Determine the [x, y] coordinate at the center of the cell enclosing the given text.  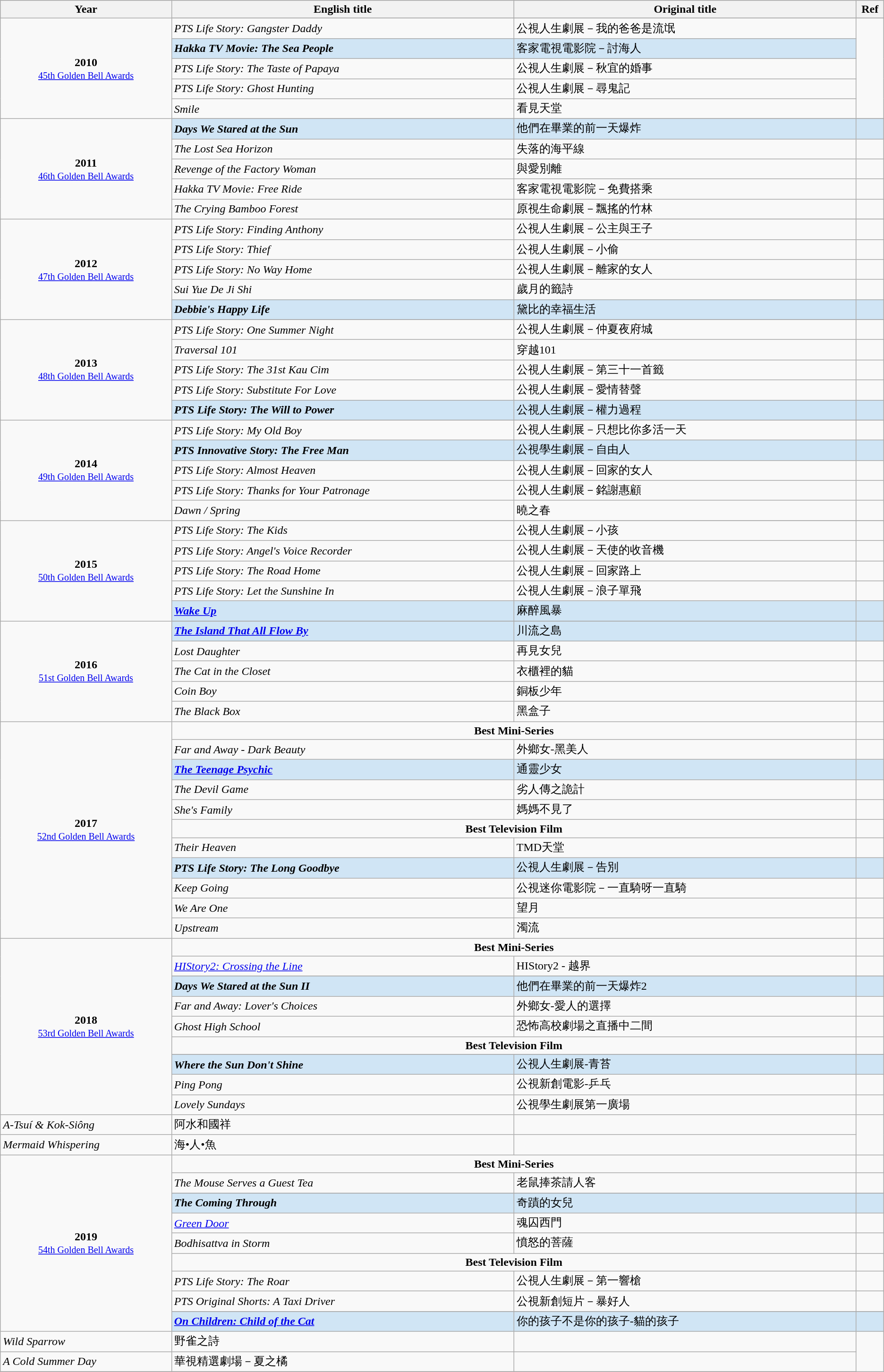
公視人生劇展－小孩 [685, 530]
She's Family [343, 810]
你的孩子不是你的孩子-貓的孩子 [685, 1321]
2017 52nd Golden Bell Awards [86, 830]
Wake Up [343, 611]
2010 45th Golden Bell Awards [86, 69]
公視人生劇展－權力過程 [685, 411]
PTS Life Story: My Old Boy [343, 430]
Far and Away: Lover's Choices [343, 1006]
Original title [685, 9]
Days We Stared at the Sun II [343, 986]
PTS Life Story: The 31st Kau Cim [343, 370]
PTS Life Story: Angel's Voice Recorder [343, 550]
PTS Life Story: No Way Home [343, 270]
PTS Life Story: Substitute For Love [343, 390]
Far and Away - Dark Beauty [343, 749]
English title [343, 9]
PTS Life Story: The Roar [343, 1281]
穿越101 [685, 350]
PTS Life Story: The Will to Power [343, 411]
看見天堂 [685, 109]
2014 49th Golden Bell Awards [86, 470]
與愛別離 [685, 169]
魂囚西門 [685, 1223]
公視人生劇展－秋宜的婚事 [685, 69]
公視學生劇展第一廣場 [685, 1104]
PTS Life Story: The Kids [343, 530]
公視人生劇展－告別 [685, 867]
2018 53rd Golden Bell Awards [86, 1027]
Keep Going [343, 888]
HIStory2: Crossing the Line [343, 967]
We Are One [343, 908]
海•人•魚 [343, 1145]
黑盒子 [685, 712]
濁流 [685, 928]
銅板少年 [685, 691]
Sui Yue De Ji Shi [343, 290]
The Cat in the Closet [343, 671]
公視人生劇展－第三十一首籤 [685, 370]
2012 47th Golden Bell Awards [86, 269]
PTS Life Story: Thanks for Your Patronage [343, 491]
Revenge of the Factory Woman [343, 169]
公視人生劇展－回家路上 [685, 571]
劣人傳之詭計 [685, 790]
公視新創電影-乒乓 [685, 1085]
公視迷你電影院－一直騎呀一直騎 [685, 888]
Coin Boy [343, 691]
通靈少女 [685, 769]
Hakka TV Movie: Free Ride [343, 189]
憤怒的菩薩 [685, 1243]
他們在畢業的前一天爆炸2 [685, 986]
Smile [343, 109]
The Island That All Flow By [343, 631]
公視人生劇展－尋鬼記 [685, 89]
Upstream [343, 928]
Mermaid Whispering [86, 1145]
2013 48th Golden Bell Awards [86, 370]
PTS Life Story: Ghost Hunting [343, 89]
Wild Sparrow [86, 1341]
公視人生劇展-青苔 [685, 1065]
公視人生劇展－公主與王子 [685, 229]
Debbie's Happy Life [343, 310]
PTS Life Story: Almost Heaven [343, 470]
曉之春 [685, 511]
奇蹟的女兒 [685, 1204]
老鼠捧茶請人客 [685, 1183]
Bodhisattva in Storm [343, 1243]
PTS Life Story: Thief [343, 249]
Lovely Sundays [343, 1104]
2019 54th Golden Bell Awards [86, 1243]
Ping Pong [343, 1085]
公視人生劇展－第一響槍 [685, 1281]
媽媽不見了 [685, 810]
2011 46th Golden Bell Awards [86, 169]
Green Door [343, 1223]
野雀之詩 [343, 1341]
Days We Stared at the Sun [343, 129]
外鄉女-黑美人 [685, 749]
Ghost High School [343, 1026]
原視生命劇展－飄搖的竹林 [685, 210]
2016 51st Golden Bell Awards [86, 671]
The Crying Bamboo Forest [343, 210]
公視人生劇展－我的爸爸是流氓 [685, 28]
公視人生劇展－仲夏夜府城 [685, 329]
PTS Life Story: Finding Anthony [343, 229]
公視人生劇展－銘謝惠顧 [685, 491]
Lost Daughter [343, 651]
客家電視電影院－免費搭乘 [685, 189]
PTS Life Story: Let the Sunshine In [343, 591]
A-Tsuí & Kok-Siông [86, 1125]
Year [86, 9]
Traversal 101 [343, 350]
PTS Life Story: The Long Goodbye [343, 867]
On Children: Child of the Cat [343, 1321]
PTS Life Story: The Road Home [343, 571]
客家電視電影院－討海人 [685, 48]
PTS Life Story: One Summer Night [343, 329]
The Lost Sea Horizon [343, 149]
HIStory2 - 越界 [685, 967]
他們在畢業的前一天爆炸 [685, 129]
望月 [685, 908]
衣櫃裡的貓 [685, 671]
麻醉風暴 [685, 611]
黛比的幸福生活 [685, 310]
華視精選劇場－夏之橘 [343, 1362]
Ref [870, 9]
恐怖高校劇場之直播中二間 [685, 1026]
TMD天堂 [685, 848]
公視人生劇展－愛情替聲 [685, 390]
再見女兒 [685, 651]
Dawn / Spring [343, 511]
公視人生劇展－離家的女人 [685, 270]
歲月的籤詩 [685, 290]
公視人生劇展－小偷 [685, 249]
公視新創短片－暴好人 [685, 1302]
The Devil Game [343, 790]
The Teenage Psychic [343, 769]
公視學生劇展－自由人 [685, 450]
阿水和國祥 [343, 1125]
A Cold Summer Day [86, 1362]
PTS Life Story: Gangster Daddy [343, 28]
The Coming Through [343, 1204]
The Black Box [343, 712]
PTS Innovative Story: The Free Man [343, 450]
公視人生劇展－只想比你多活一天 [685, 430]
Hakka TV Movie: The Sea People [343, 48]
PTS Life Story: The Taste of Papaya [343, 69]
公視人生劇展－天使的收音機 [685, 550]
公視人生劇展－回家的女人 [685, 470]
Where the Sun Don't Shine [343, 1065]
川流之島 [685, 631]
Their Heaven [343, 848]
外鄉女-愛人的選擇 [685, 1006]
The Mouse Serves a Guest Tea [343, 1183]
失落的海平線 [685, 149]
2015 50th Golden Bell Awards [86, 571]
PTS Original Shorts: A Taxi Driver [343, 1302]
公視人生劇展－浪子單飛 [685, 591]
